Capture the cell that displays the provided text and extract its (X, Y) central coordinate. 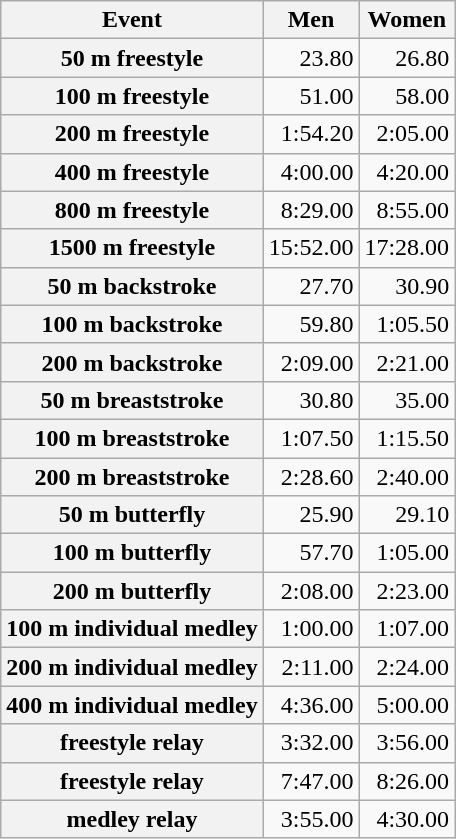
2:24.00 (407, 667)
medley relay (132, 819)
8:55.00 (407, 210)
Women (407, 20)
1500 m freestyle (132, 248)
58.00 (407, 96)
400 m individual medley (132, 705)
35.00 (407, 400)
1:54.20 (311, 134)
15:52.00 (311, 248)
4:20.00 (407, 172)
800 m freestyle (132, 210)
200 m breaststroke (132, 477)
2:05.00 (407, 134)
100 m breaststroke (132, 438)
100 m individual medley (132, 629)
Men (311, 20)
200 m freestyle (132, 134)
1:00.00 (311, 629)
51.00 (311, 96)
200 m butterfly (132, 591)
3:55.00 (311, 819)
7:47.00 (311, 781)
25.90 (311, 515)
100 m backstroke (132, 324)
30.90 (407, 286)
1:05.00 (407, 553)
2:08.00 (311, 591)
59.80 (311, 324)
26.80 (407, 58)
2:23.00 (407, 591)
1:07.00 (407, 629)
1:05.50 (407, 324)
400 m freestyle (132, 172)
50 m backstroke (132, 286)
50 m freestyle (132, 58)
4:00.00 (311, 172)
23.80 (311, 58)
3:56.00 (407, 743)
1:15.50 (407, 438)
2:28.60 (311, 477)
8:26.00 (407, 781)
57.70 (311, 553)
2:11.00 (311, 667)
4:36.00 (311, 705)
200 m backstroke (132, 362)
4:30.00 (407, 819)
2:09.00 (311, 362)
200 m individual medley (132, 667)
30.80 (311, 400)
27.70 (311, 286)
50 m butterfly (132, 515)
50 m breaststroke (132, 400)
17:28.00 (407, 248)
3:32.00 (311, 743)
Event (132, 20)
5:00.00 (407, 705)
8:29.00 (311, 210)
1:07.50 (311, 438)
2:21.00 (407, 362)
100 m freestyle (132, 96)
100 m butterfly (132, 553)
29.10 (407, 515)
2:40.00 (407, 477)
